For the text-containing cell, return its midpoint in (X, Y) coordinate format. 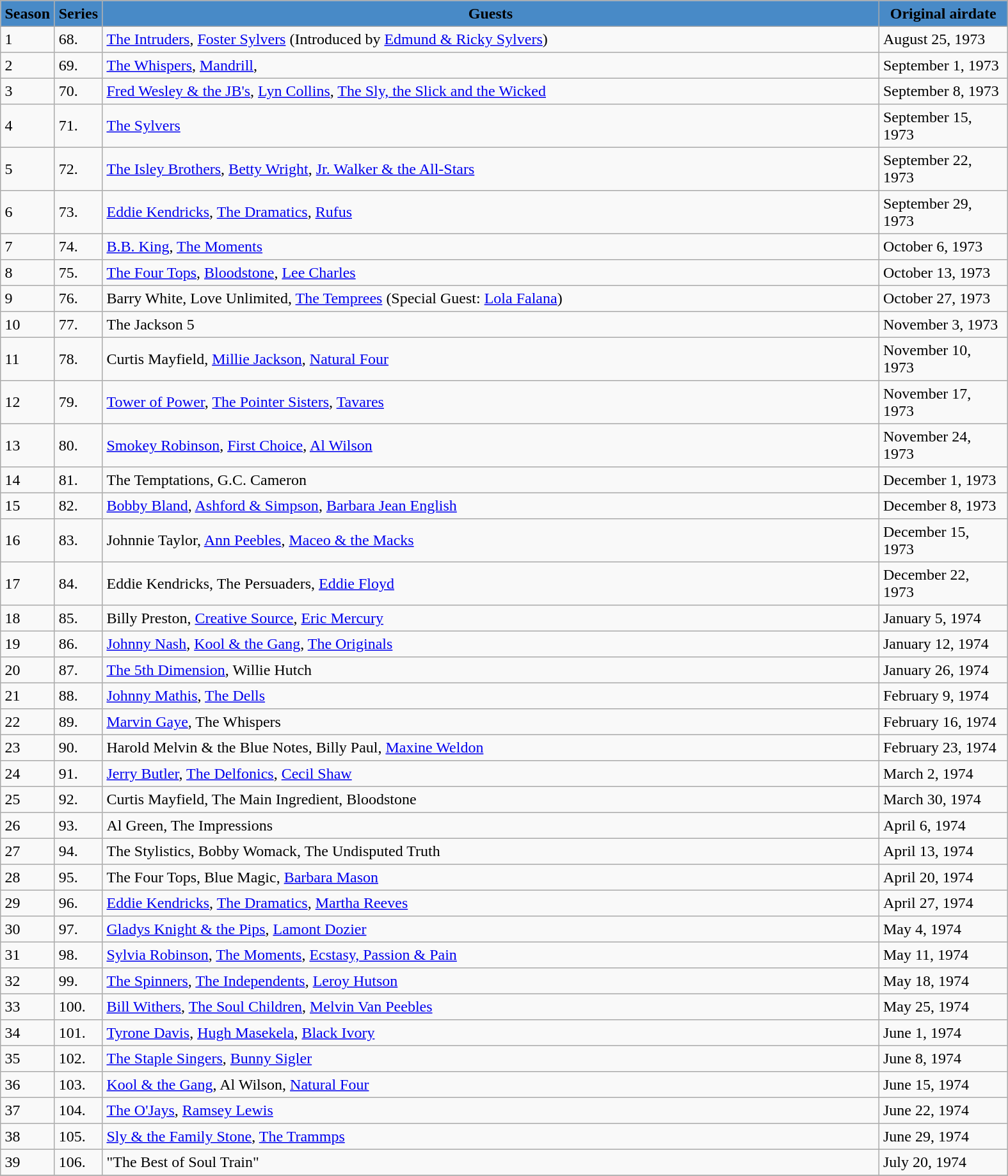
95. (78, 877)
18 (28, 618)
5 (28, 169)
103. (78, 1085)
39 (28, 1162)
90. (78, 747)
December 8, 1973 (943, 505)
October 13, 1973 (943, 273)
98. (78, 955)
November 3, 1973 (943, 324)
33 (28, 1006)
93. (78, 825)
The Jackson 5 (491, 324)
27 (28, 851)
105. (78, 1136)
102. (78, 1058)
88. (78, 695)
July 20, 1974 (943, 1162)
Jerry Butler, The Delfonics, Cecil Shaw (491, 774)
79. (78, 402)
25 (28, 799)
100. (78, 1006)
September 15, 1973 (943, 126)
80. (78, 445)
15 (28, 505)
February 23, 1974 (943, 747)
28 (28, 877)
The Temptations, G.C. Cameron (491, 480)
97. (78, 929)
22 (28, 722)
16 (28, 541)
31 (28, 955)
36 (28, 1085)
The Stylistics, Bobby Womack, The Undisputed Truth (491, 851)
37 (28, 1110)
11 (28, 359)
The Whispers, Mandrill, (491, 65)
81. (78, 480)
The 5th Dimension, Willie Hutch (491, 670)
106. (78, 1162)
Harold Melvin & the Blue Notes, Billy Paul, Maxine Weldon (491, 747)
June 15, 1974 (943, 1085)
October 6, 1973 (943, 246)
September 8, 1973 (943, 91)
April 6, 1974 (943, 825)
January 26, 1974 (943, 670)
May 4, 1974 (943, 929)
13 (28, 445)
Johnny Nash, Kool & the Gang, The Originals (491, 644)
April 13, 1974 (943, 851)
The Sylvers (491, 126)
October 27, 1973 (943, 298)
Marvin Gaye, The Whispers (491, 722)
January 5, 1974 (943, 618)
Eddie Kendricks, The Dramatics, Martha Reeves (491, 903)
94. (78, 851)
76. (78, 298)
Tyrone Davis, Hugh Masekela, Black Ivory (491, 1033)
May 11, 1974 (943, 955)
91. (78, 774)
32 (28, 981)
89. (78, 722)
9 (28, 298)
February 9, 1974 (943, 695)
Tower of Power, The Pointer Sisters, Tavares (491, 402)
Bill Withers, The Soul Children, Melvin Van Peebles (491, 1006)
1 (28, 39)
The Four Tops, Bloodstone, Lee Charles (491, 273)
The O'Jays, Ramsey Lewis (491, 1110)
73. (78, 212)
24 (28, 774)
The Four Tops, Blue Magic, Barbara Mason (491, 877)
75. (78, 273)
June 29, 1974 (943, 1136)
Curtis Mayfield, Millie Jackson, Natural Four (491, 359)
74. (78, 246)
30 (28, 929)
B.B. King, The Moments (491, 246)
The Intruders, Foster Sylvers (Introduced by Edmund & Ricky Sylvers) (491, 39)
March 2, 1974 (943, 774)
Bobby Bland, Ashford & Simpson, Barbara Jean English (491, 505)
Barry White, Love Unlimited, The Temprees (Special Guest: Lola Falana) (491, 298)
August 25, 1973 (943, 39)
86. (78, 644)
January 12, 1974 (943, 644)
12 (28, 402)
23 (28, 747)
Sylvia Robinson, The Moments, Ecstasy, Passion & Pain (491, 955)
34 (28, 1033)
Eddie Kendricks, The Persuaders, Eddie Floyd (491, 584)
"The Best of Soul Train" (491, 1162)
May 18, 1974 (943, 981)
70. (78, 91)
20 (28, 670)
December 1, 1973 (943, 480)
29 (28, 903)
4 (28, 126)
February 16, 1974 (943, 722)
3 (28, 91)
85. (78, 618)
Sly & the Family Stone, The Trammps (491, 1136)
96. (78, 903)
The Isley Brothers, Betty Wright, Jr. Walker & the All-Stars (491, 169)
Gladys Knight & the Pips, Lamont Dozier (491, 929)
17 (28, 584)
December 15, 1973 (943, 541)
19 (28, 644)
83. (78, 541)
78. (78, 359)
Series (78, 13)
September 22, 1973 (943, 169)
69. (78, 65)
Fred Wesley & the JB's, Lyn Collins, The Sly, the Slick and the Wicked (491, 91)
87. (78, 670)
82. (78, 505)
May 25, 1974 (943, 1006)
2 (28, 65)
The Staple Singers, Bunny Sigler (491, 1058)
35 (28, 1058)
November 24, 1973 (943, 445)
104. (78, 1110)
99. (78, 981)
Eddie Kendricks, The Dramatics, Rufus (491, 212)
7 (28, 246)
Smokey Robinson, First Choice, Al Wilson (491, 445)
April 27, 1974 (943, 903)
April 20, 1974 (943, 877)
77. (78, 324)
Billy Preston, Creative Source, Eric Mercury (491, 618)
September 29, 1973 (943, 212)
72. (78, 169)
Johnny Mathis, The Dells (491, 695)
Original airdate (943, 13)
8 (28, 273)
Kool & the Gang, Al Wilson, Natural Four (491, 1085)
November 17, 1973 (943, 402)
Johnnie Taylor, Ann Peebles, Maceo & the Macks (491, 541)
June 22, 1974 (943, 1110)
Season (28, 13)
92. (78, 799)
Curtis Mayfield, The Main Ingredient, Bloodstone (491, 799)
21 (28, 695)
Al Green, The Impressions (491, 825)
The Spinners, The Independents, Leroy Hutson (491, 981)
68. (78, 39)
101. (78, 1033)
71. (78, 126)
September 1, 1973 (943, 65)
14 (28, 480)
March 30, 1974 (943, 799)
December 22, 1973 (943, 584)
10 (28, 324)
June 8, 1974 (943, 1058)
Guests (491, 13)
6 (28, 212)
June 1, 1974 (943, 1033)
38 (28, 1136)
November 10, 1973 (943, 359)
84. (78, 584)
26 (28, 825)
